From the cell containing the given text, extract its center point as [x, y] coordinate. 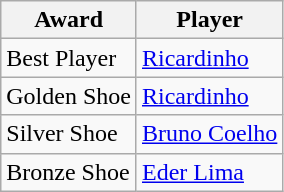
Bronze Shoe [69, 172]
Player [209, 20]
Best Player [69, 58]
Bruno Coelho [209, 134]
Eder Lima [209, 172]
Silver Shoe [69, 134]
Golden Shoe [69, 96]
Award [69, 20]
